Determine the (X, Y) coordinate at the center of the cell enclosing the given text.  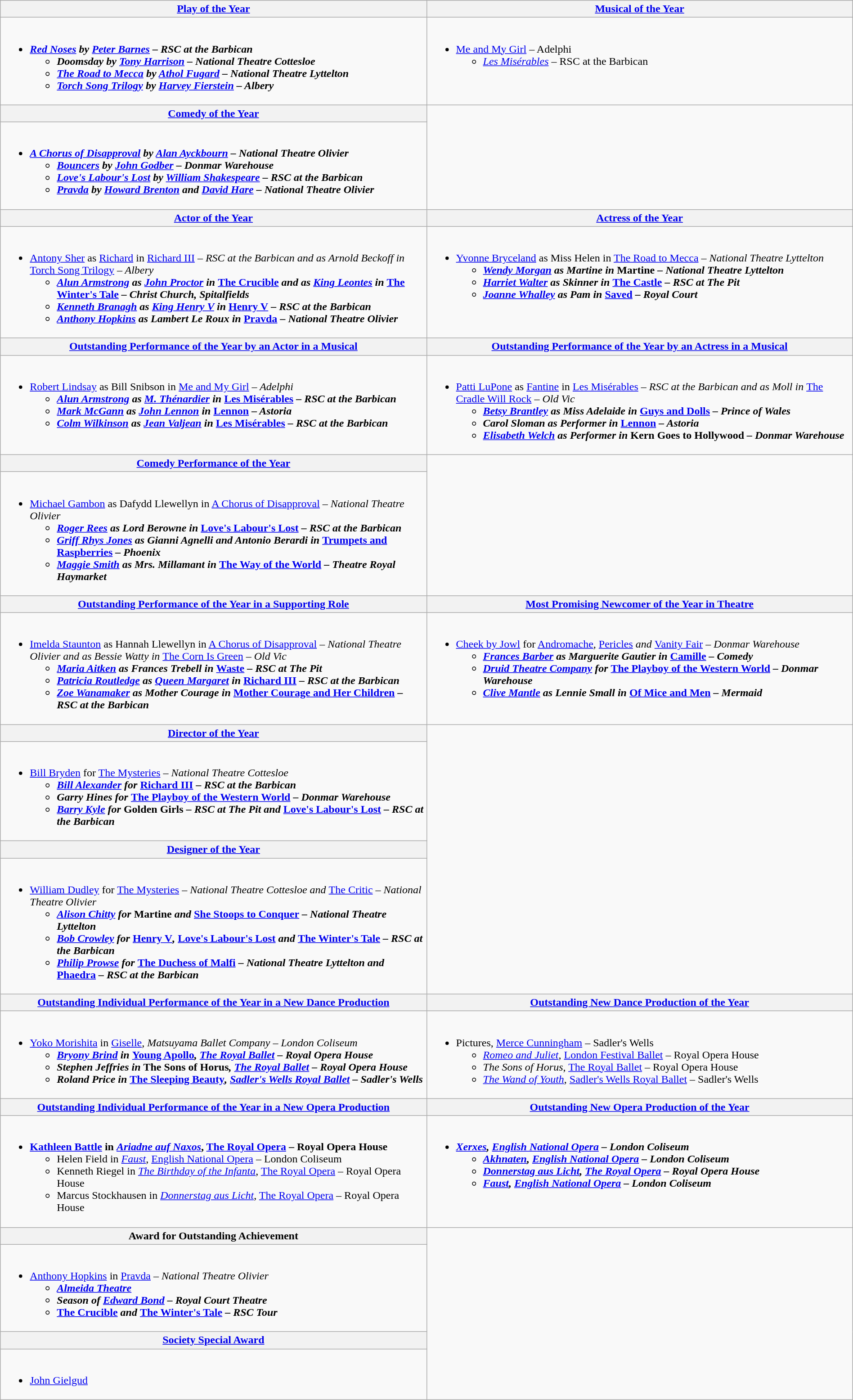
John Gielgud (213, 1374)
Director of the Year (213, 733)
Outstanding New Dance Production of the Year (640, 1003)
Me and My Girl – AdelphiLes Misérables – RSC at the Barbican (640, 61)
Comedy Performance of the Year (213, 463)
Designer of the Year (213, 850)
Outstanding New Opera Production of the Year (640, 1107)
Comedy of the Year (213, 113)
Musical of the Year (640, 9)
Outstanding Individual Performance of the Year in a New Dance Production (213, 1003)
Award for Outstanding Achievement (213, 1236)
Actress of the Year (640, 218)
Outstanding Performance of the Year in a Supporting Role (213, 604)
Most Promising Newcomer of the Year in Theatre (640, 604)
Outstanding Performance of the Year by an Actor in a Musical (213, 347)
Outstanding Performance of the Year by an Actress in a Musical (640, 347)
Play of the Year (213, 9)
Actor of the Year (213, 218)
Outstanding Individual Performance of the Year in a New Opera Production (213, 1107)
Society Special Award (213, 1340)
